Scan for the cell matching the given text and deliver its [X, Y] coordinate at center. 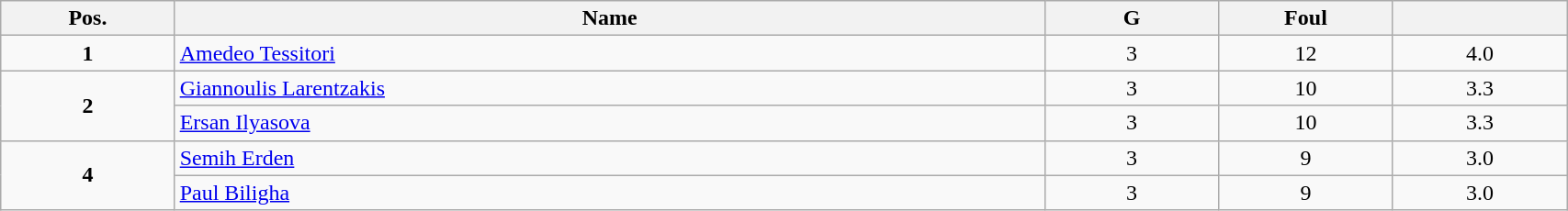
Paul Biligha [610, 193]
2 [88, 105]
Foul [1306, 18]
4.0 [1479, 53]
12 [1306, 53]
Giannoulis Larentzakis [610, 88]
Ersan Ilyasova [610, 123]
Semih Erden [610, 158]
Name [610, 18]
Pos. [88, 18]
1 [88, 53]
Amedeo Tessitori [610, 53]
G [1132, 18]
4 [88, 175]
